Output the (x, y) coordinate of the center of the cell containing the given text.  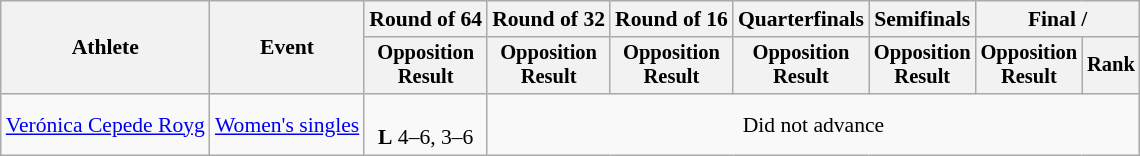
Women's singles (287, 124)
Round of 32 (548, 19)
Final / (1058, 19)
Quarterfinals (801, 19)
Did not advance (814, 124)
Event (287, 48)
Round of 16 (672, 19)
Athlete (106, 48)
Round of 64 (426, 19)
Verónica Cepede Royg (106, 124)
L 4–6, 3–6 (426, 124)
Semifinals (922, 19)
Rank (1111, 66)
